Provide the (X, Y) coordinate of the cell's center where the given text is located.  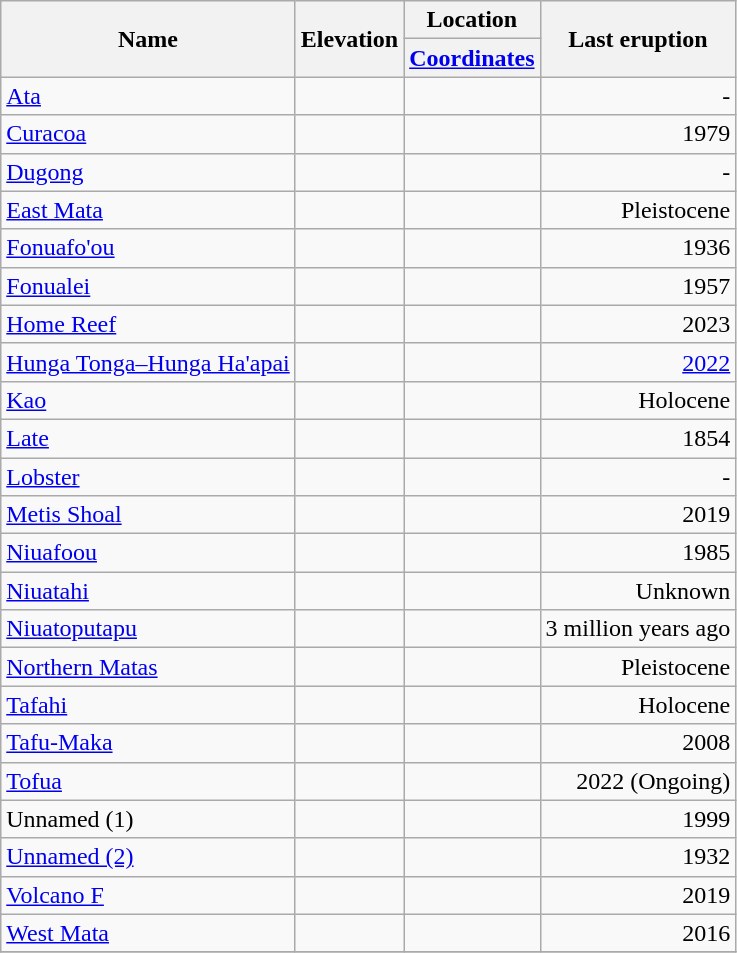
Last eruption (638, 39)
Home Reef (148, 324)
Curacoa (148, 134)
Ata (148, 96)
1854 (638, 438)
Lobster (148, 477)
Dugong (148, 172)
Unnamed (2) (148, 857)
West Mata (148, 933)
Volcano F (148, 895)
Hunga Tonga–Hunga Ha'apai (148, 362)
Coordinates (472, 58)
Niuafoou (148, 553)
Elevation (349, 39)
Tofua (148, 781)
Location (472, 20)
3 million years ago (638, 629)
Late (148, 438)
2023 (638, 324)
East Mata (148, 210)
Fonuafo'ou (148, 248)
Kao (148, 400)
Tafu-Maka (148, 743)
2022 (Ongoing) (638, 781)
Niuatahi (148, 591)
2008 (638, 743)
1979 (638, 134)
Unknown (638, 591)
Tafahi (148, 705)
1985 (638, 553)
1936 (638, 248)
Name (148, 39)
1957 (638, 286)
Fonualei (148, 286)
Northern Matas (148, 667)
Unnamed (1) (148, 819)
1932 (638, 857)
1999 (638, 819)
Metis Shoal (148, 515)
2022 (638, 362)
Niuatoputapu (148, 629)
2016 (638, 933)
